Pinpoint the cell where the given text exists, returning its (X, Y) midpoint coordinate. 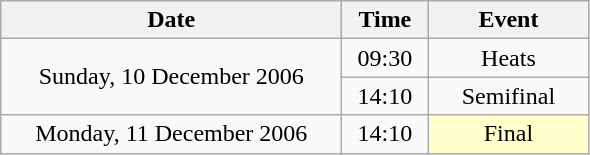
Time (385, 20)
Date (172, 20)
Semifinal (508, 96)
Final (508, 134)
Sunday, 10 December 2006 (172, 77)
Event (508, 20)
Monday, 11 December 2006 (172, 134)
09:30 (385, 58)
Heats (508, 58)
